Detect which cell encompasses the target text, then output its [x, y] center coordinate. 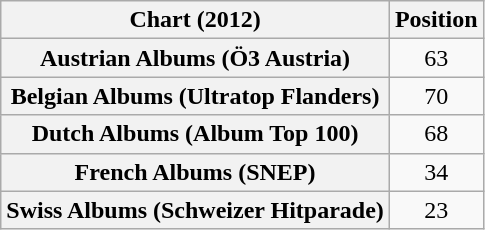
French Albums (SNEP) [196, 172]
34 [436, 172]
68 [436, 134]
Position [436, 20]
Austrian Albums (Ö3 Austria) [196, 58]
Swiss Albums (Schweizer Hitparade) [196, 210]
Belgian Albums (Ultratop Flanders) [196, 96]
23 [436, 210]
Chart (2012) [196, 20]
63 [436, 58]
Dutch Albums (Album Top 100) [196, 134]
70 [436, 96]
